Extract the [X, Y] coordinate from the center of the cell holding the provided text.  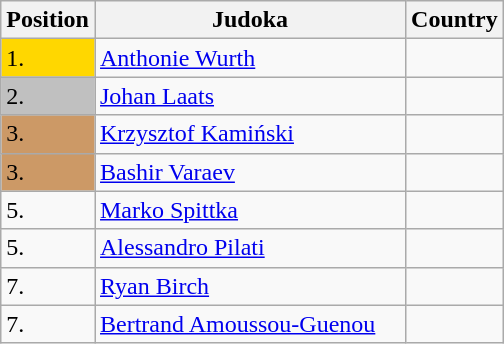
2. [48, 96]
Ryan Birch [250, 286]
Anthonie Wurth [250, 58]
Bertrand Amoussou-Guenou [250, 324]
Marko Spittka [250, 210]
1. [48, 58]
Johan Laats [250, 96]
Bashir Varaev [250, 172]
Country [455, 20]
Position [48, 20]
Krzysztof Kamiński [250, 134]
Judoka [250, 20]
Alessandro Pilati [250, 248]
